From the cell containing the given text, extract its center point as [X, Y] coordinate. 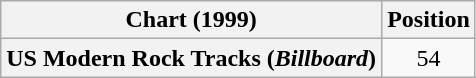
Chart (1999) [192, 20]
US Modern Rock Tracks (Billboard) [192, 58]
Position [429, 20]
54 [429, 58]
